Scan for the cell matching the given text and deliver its [x, y] coordinate at center. 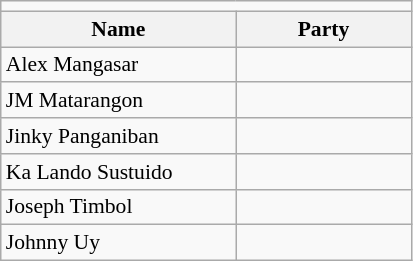
Alex Mangasar [118, 65]
Joseph Timbol [118, 207]
Party [324, 29]
JM Matarangon [118, 101]
Ka Lando Sustuido [118, 172]
Johnny Uy [118, 243]
Jinky Panganiban [118, 136]
Name [118, 29]
